Determine the [X, Y] coordinate at the center of the cell enclosing the given text.  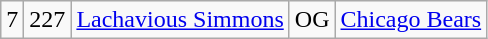
7 [12, 20]
Chicago Bears [411, 20]
OG [312, 20]
227 [48, 20]
Lachavious Simmons [180, 20]
